Provide the [X, Y] coordinate of the cell's center where the given text is located.  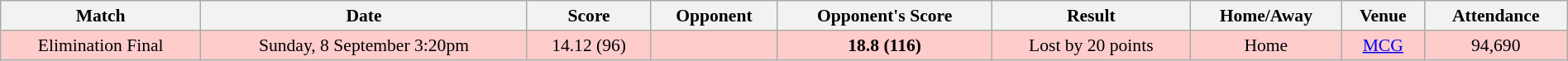
Date [364, 16]
Result [1091, 16]
Home [1265, 45]
Score [589, 16]
Attendance [1495, 16]
14.12 (96) [589, 45]
Match [101, 16]
Elimination Final [101, 45]
Opponent [715, 16]
Lost by 20 points [1091, 45]
18.8 (116) [885, 45]
Home/Away [1265, 16]
Opponent's Score [885, 16]
Venue [1383, 16]
Sunday, 8 September 3:20pm [364, 45]
94,690 [1495, 45]
MCG [1383, 45]
